Extract the [X, Y] coordinate from the center of the cell holding the provided text.  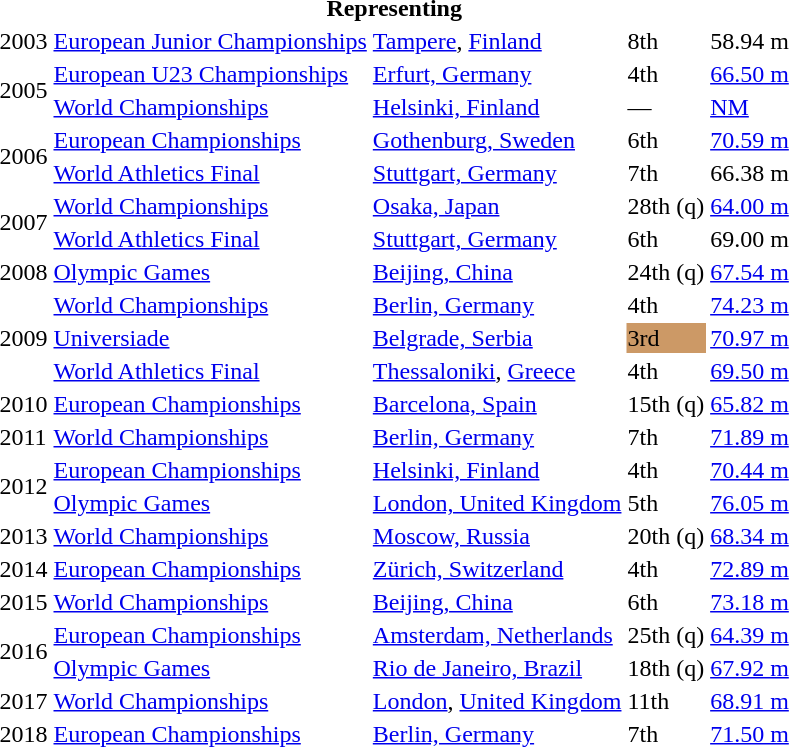
11th [666, 701]
Barcelona, Spain [497, 404]
18th (q) [666, 668]
25th (q) [666, 635]
Thessaloniki, Greece [497, 371]
Zürich, Switzerland [497, 569]
Erfurt, Germany [497, 74]
Amsterdam, Netherlands [497, 635]
Tampere, Finland [497, 41]
3rd [666, 338]
20th (q) [666, 536]
Universiade [210, 338]
8th [666, 41]
Moscow, Russia [497, 536]
28th (q) [666, 206]
Belgrade, Serbia [497, 338]
— [666, 107]
European Junior Championships [210, 41]
Gothenburg, Sweden [497, 140]
24th (q) [666, 272]
Rio de Janeiro, Brazil [497, 668]
5th [666, 503]
European U23 Championships [210, 74]
Osaka, Japan [497, 206]
15th (q) [666, 404]
